Determine the (X, Y) coordinate at the center of the cell enclosing the given text.  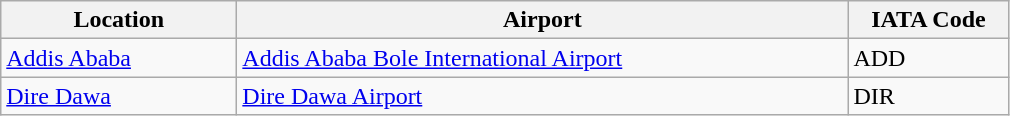
Addis Ababa Bole International Airport (542, 58)
Addis Ababa (119, 58)
ADD (928, 58)
IATA Code (928, 20)
Location (119, 20)
DIR (928, 96)
Dire Dawa Airport (542, 96)
Airport (542, 20)
Dire Dawa (119, 96)
